Locate the cell with the specified text and output its [X, Y] center coordinate. 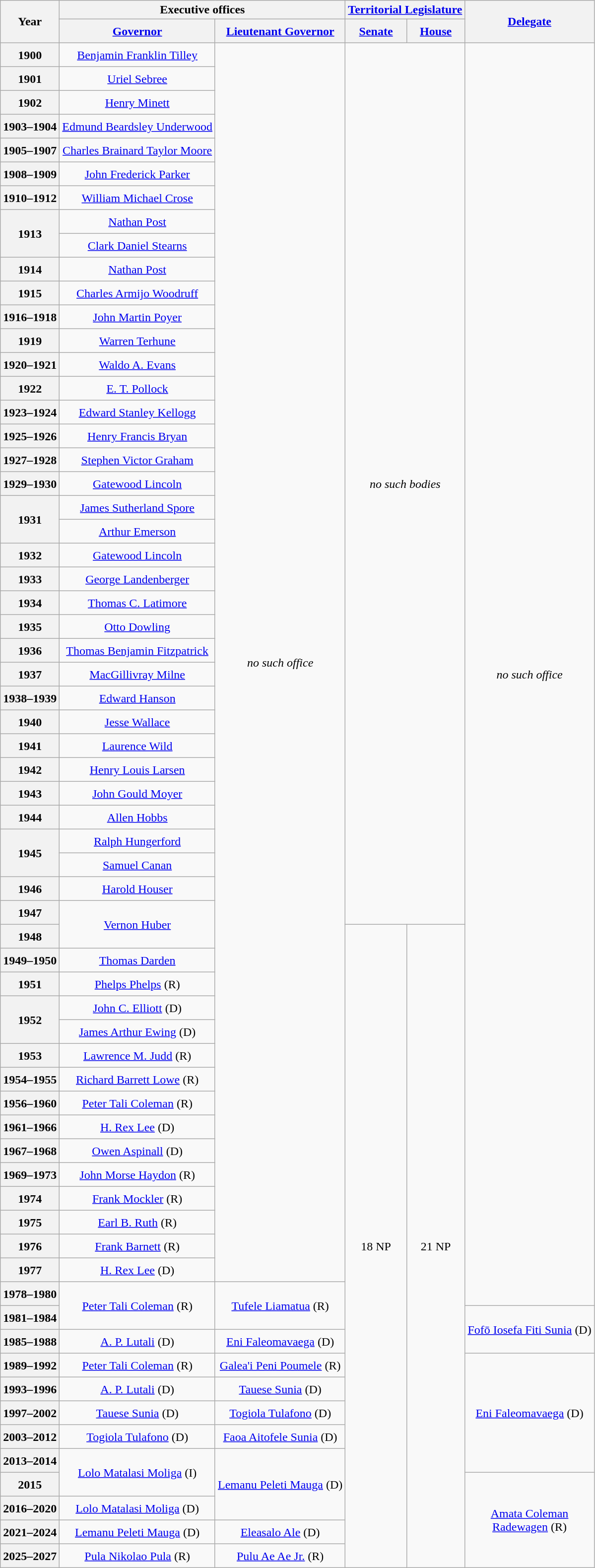
Governor [137, 31]
1948 [30, 937]
John Martin Poyer [137, 317]
1961–1966 [30, 1127]
John C. Elliott (D) [137, 1008]
1931 [30, 520]
Year [30, 22]
E. T. Pollock [137, 389]
Pulu Ae Ae Jr. (R) [280, 1556]
1913 [30, 234]
Earl B. Ruth (R) [137, 1223]
Thomas Benjamin Fitzpatrick [137, 651]
Clark Daniel Stearns [137, 246]
Lieutenant Governor [280, 31]
Charles Brainard Taylor Moore [137, 150]
Harold Houser [137, 889]
1900 [30, 55]
1943 [30, 794]
James Sutherland Spore [137, 508]
2013–2014 [30, 1461]
Henry Minett [137, 103]
Edward Stanley Kellogg [137, 412]
Faoa Aitofele Sunia (D) [280, 1437]
Thomas Darden [137, 960]
Uriel Sebree [137, 79]
1934 [30, 603]
Arthur Emerson [137, 532]
MacGillivray Milne [137, 675]
2025–2027 [30, 1556]
1974 [30, 1199]
1901 [30, 79]
1975 [30, 1223]
Allen Hobbs [137, 818]
John Gould Moyer [137, 794]
1935 [30, 627]
1969–1973 [30, 1175]
1908–1909 [30, 174]
1902 [30, 103]
Territorial Legislature [405, 10]
Lolo Matalasi Moliga (D) [137, 1508]
no such bodies [405, 484]
1903–1904 [30, 127]
John Morse Haydon (R) [137, 1175]
1967–1968 [30, 1151]
1937 [30, 675]
1919 [30, 341]
Stephen Victor Graham [137, 460]
Phelps Phelps (R) [137, 984]
John Frederick Parker [137, 174]
1916–1918 [30, 317]
18 NP [376, 1246]
1952 [30, 1020]
1946 [30, 889]
1925–1926 [30, 436]
Amata ColemanRadewagen (R) [529, 1520]
Tufele Liamatua (R) [280, 1306]
Otto Dowling [137, 627]
Senate [376, 31]
2016–2020 [30, 1508]
1976 [30, 1246]
Henry Francis Bryan [137, 436]
Lolo Matalasi Moliga (I) [137, 1473]
Owen Aspinall (D) [137, 1151]
2021–2024 [30, 1532]
Pula Nikolao Pula (R) [137, 1556]
Benjamin Franklin Tilley [137, 55]
George Landenberger [137, 579]
1929–1930 [30, 484]
1915 [30, 293]
1993–1996 [30, 1389]
1977 [30, 1270]
Eleasalo Ale (D) [280, 1532]
William Michael Crose [137, 198]
Richard Barrett Lowe (R) [137, 1080]
2015 [30, 1485]
21 NP [436, 1246]
Frank Mockler (R) [137, 1199]
Vernon Huber [137, 925]
Jesse Wallace [137, 722]
1949–1950 [30, 960]
1922 [30, 389]
House [436, 31]
1932 [30, 555]
James Arthur Ewing (D) [137, 1032]
1936 [30, 651]
1981–1984 [30, 1318]
1947 [30, 913]
Samuel Canan [137, 865]
1938–1939 [30, 698]
1914 [30, 270]
1951 [30, 984]
Delegate [529, 22]
Edward Hanson [137, 698]
1905–1907 [30, 150]
1985–1988 [30, 1342]
1910–1912 [30, 198]
Executive offices [202, 10]
Charles Armijo Woodruff [137, 293]
1942 [30, 770]
1920–1921 [30, 365]
1941 [30, 746]
1940 [30, 722]
Frank Barnett (R) [137, 1246]
Waldo A. Evans [137, 365]
1953 [30, 1056]
1927–1928 [30, 460]
1956–1960 [30, 1103]
Edmund Beardsley Underwood [137, 127]
1954–1955 [30, 1080]
2003–2012 [30, 1437]
Fofō Iosefa Fiti Sunia (D) [529, 1330]
Lawrence M. Judd (R) [137, 1056]
Thomas C. Latimore [137, 603]
1945 [30, 853]
Warren Terhune [137, 341]
Ralph Hungerford [137, 841]
Laurence Wild [137, 746]
1923–1924 [30, 412]
1989–1992 [30, 1365]
Galea'i Peni Poumele (R) [280, 1365]
Henry Louis Larsen [137, 770]
1944 [30, 818]
1978–1980 [30, 1294]
1997–2002 [30, 1413]
1933 [30, 579]
